Scan for the cell matching the given text and deliver its [X, Y] coordinate at center. 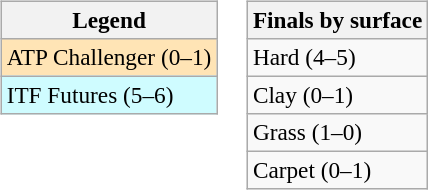
ITF Futures (5–6) [108, 95]
Clay (0–1) [337, 95]
Grass (1–0) [337, 133]
Legend [108, 20]
Finals by surface [337, 20]
Carpet (0–1) [337, 171]
ATP Challenger (0–1) [108, 57]
Hard (4–5) [337, 57]
